Pinpoint the cell where the given text exists, returning its [x, y] midpoint coordinate. 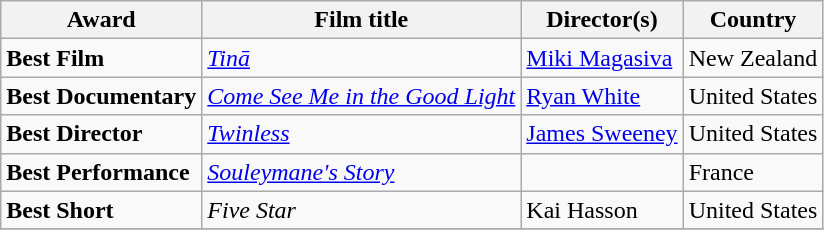
Best Documentary [102, 96]
Director(s) [602, 20]
Award [102, 20]
Come See Me in the Good Light [362, 96]
Film title [362, 20]
Best Short [102, 210]
New Zealand [753, 58]
Best Director [102, 134]
Ryan White [602, 96]
Kai Hasson [602, 210]
Souleymane's Story [362, 172]
Tinā [362, 58]
Twinless [362, 134]
France [753, 172]
Country [753, 20]
Five Star [362, 210]
Miki Magasiva [602, 58]
Best Film [102, 58]
James Sweeney [602, 134]
Best Performance [102, 172]
